For the text-containing cell, return its midpoint in (x, y) coordinate format. 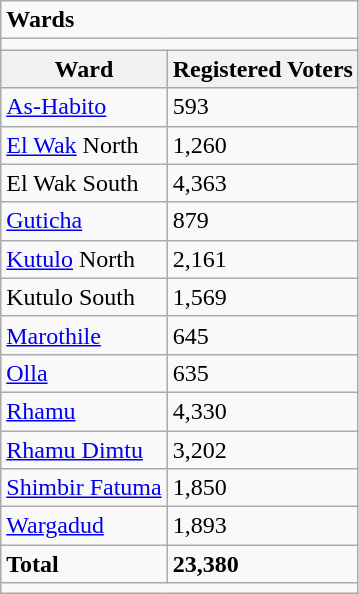
Total (84, 564)
Kutulo South (84, 297)
593 (262, 107)
Registered Voters (262, 69)
El Wak South (84, 183)
4,330 (262, 411)
Marothile (84, 335)
Ward (84, 69)
1,569 (262, 297)
2,161 (262, 259)
4,363 (262, 183)
Wards (180, 20)
Shimbir Fatuma (84, 488)
El Wak North (84, 145)
645 (262, 335)
1,893 (262, 526)
879 (262, 221)
1,260 (262, 145)
Rhamu Dimtu (84, 449)
As-Habito (84, 107)
Guticha (84, 221)
23,380 (262, 564)
3,202 (262, 449)
Rhamu (84, 411)
635 (262, 373)
1,850 (262, 488)
Kutulo North (84, 259)
Wargadud (84, 526)
Olla (84, 373)
